For the text-containing cell, return its midpoint in (X, Y) coordinate format. 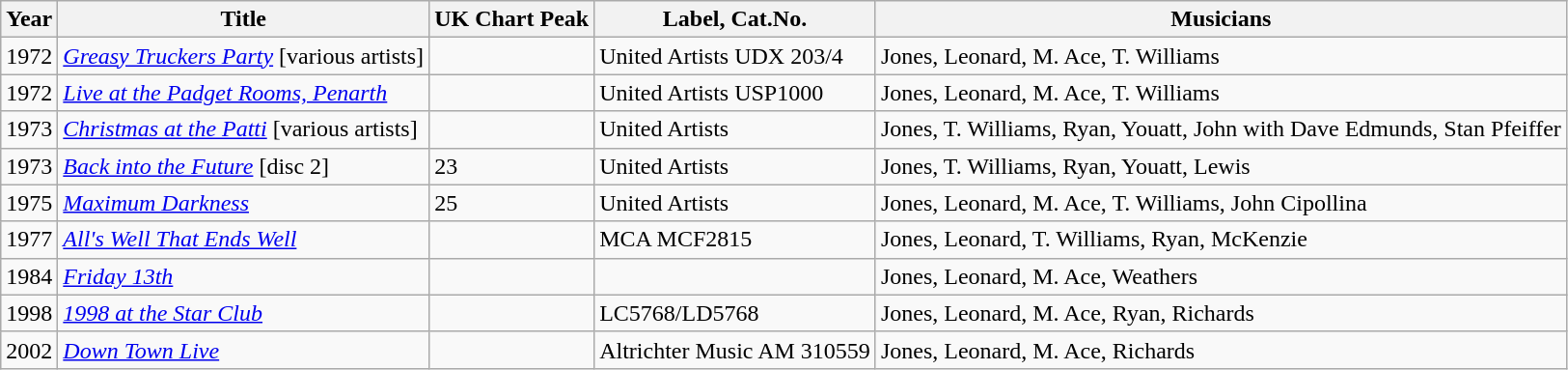
23 (511, 166)
1975 (29, 203)
Year (29, 19)
United Artists USP1000 (735, 93)
Jones, T. Williams, Ryan, Youatt, John with Dave Edmunds, Stan Pfeiffer (1221, 129)
Jones, Leonard, M. Ace, T. Williams, John Cipollina (1221, 203)
Jones, Leonard, T. Williams, Ryan, McKenzie (1221, 240)
UK Chart Peak (511, 19)
Greasy Truckers Party [various artists] (243, 56)
LC5768/LD5768 (735, 313)
Jones, T. Williams, Ryan, Youatt, Lewis (1221, 166)
Jones, Leonard, M. Ace, Richards (1221, 350)
Friday 13th (243, 276)
Live at the Padget Rooms, Penarth (243, 93)
Musicians (1221, 19)
1998 (29, 313)
2002 (29, 350)
United Artists UDX 203/4 (735, 56)
Label, Cat.No. (735, 19)
Back into the Future [disc 2] (243, 166)
Christmas at the Patti [various artists] (243, 129)
Altrichter Music AM 310559 (735, 350)
25 (511, 203)
MCA MCF2815 (735, 240)
Title (243, 19)
1977 (29, 240)
All's Well That Ends Well (243, 240)
Maximum Darkness (243, 203)
Jones, Leonard, M. Ace, Ryan, Richards (1221, 313)
Jones, Leonard, M. Ace, Weathers (1221, 276)
1998 at the Star Club (243, 313)
1984 (29, 276)
Down Town Live (243, 350)
